Extract the [X, Y] coordinate from the center of the cell holding the provided text.  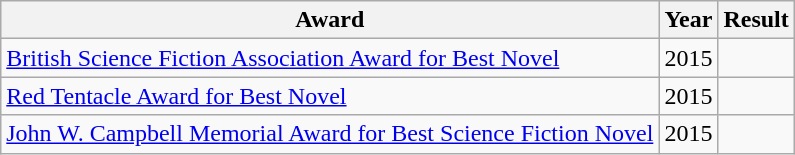
British Science Fiction Association Award for Best Novel [330, 58]
Result [756, 20]
John W. Campbell Memorial Award for Best Science Fiction Novel [330, 134]
Award [330, 20]
Red Tentacle Award for Best Novel [330, 96]
Year [688, 20]
